Determine the (x, y) coordinate at the center of the cell enclosing the given text.  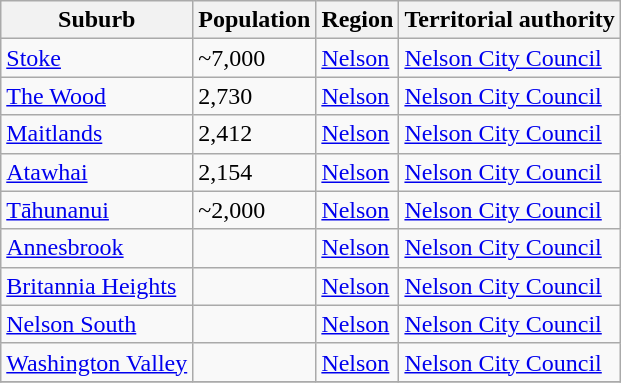
Atawhai (97, 172)
The Wood (97, 96)
Washington Valley (97, 362)
Region (358, 20)
2,730 (254, 96)
Maitlands (97, 134)
Annesbrook (97, 248)
Suburb (97, 20)
Population (254, 20)
Britannia Heights (97, 286)
2,154 (254, 172)
Tāhunanui (97, 210)
Stoke (97, 58)
2,412 (254, 134)
~7,000 (254, 58)
~2,000 (254, 210)
Nelson South (97, 324)
Territorial authority (510, 20)
